For the text-containing cell, return its midpoint in (X, Y) coordinate format. 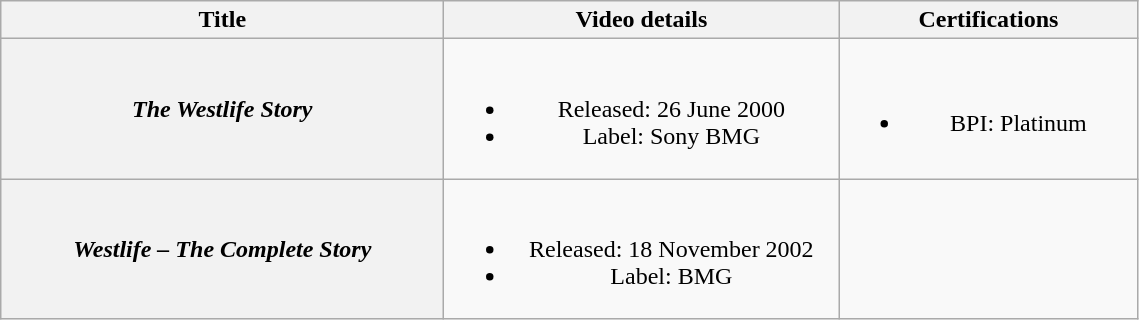
Video details (642, 20)
Westlife – The Complete Story (222, 249)
Released: 26 June 2000Label: Sony BMG (642, 109)
BPI: Platinum (988, 109)
Certifications (988, 20)
The Westlife Story (222, 109)
Title (222, 20)
Released: 18 November 2002Label: BMG (642, 249)
